Pinpoint the cell where the given text exists, returning its [x, y] midpoint coordinate. 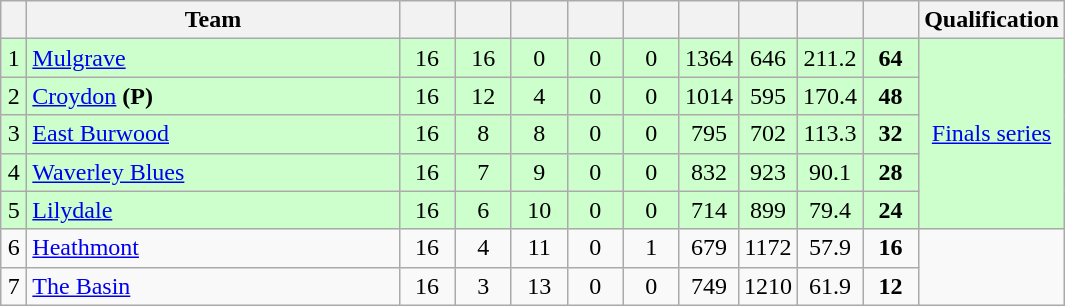
113.3 [830, 134]
32 [891, 134]
64 [891, 58]
Waverley Blues [213, 172]
714 [708, 210]
Croydon (P) [213, 96]
11 [539, 248]
832 [708, 172]
57.9 [830, 248]
702 [768, 134]
1172 [768, 248]
211.2 [830, 58]
9 [539, 172]
79.4 [830, 210]
East Burwood [213, 134]
795 [708, 134]
923 [768, 172]
Mulgrave [213, 58]
646 [768, 58]
679 [708, 248]
24 [891, 210]
595 [768, 96]
749 [708, 286]
The Basin [213, 286]
28 [891, 172]
Team [213, 20]
899 [768, 210]
1014 [708, 96]
1364 [708, 58]
90.1 [830, 172]
Lilydale [213, 210]
13 [539, 286]
2 [14, 96]
61.9 [830, 286]
10 [539, 210]
Finals series [992, 134]
48 [891, 96]
Qualification [992, 20]
170.4 [830, 96]
Heathmont [213, 248]
1210 [768, 286]
5 [14, 210]
